Pinpoint the cell where the given text exists, returning its (x, y) midpoint coordinate. 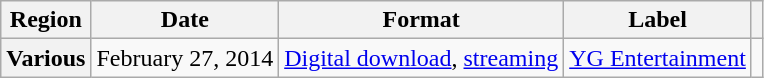
Format (422, 20)
Various (46, 58)
Region (46, 20)
Label (658, 20)
Digital download, streaming (422, 58)
February 27, 2014 (185, 58)
YG Entertainment (658, 58)
Date (185, 20)
